Identify which cell holds the provided text, then report its [X, Y] central coordinate. 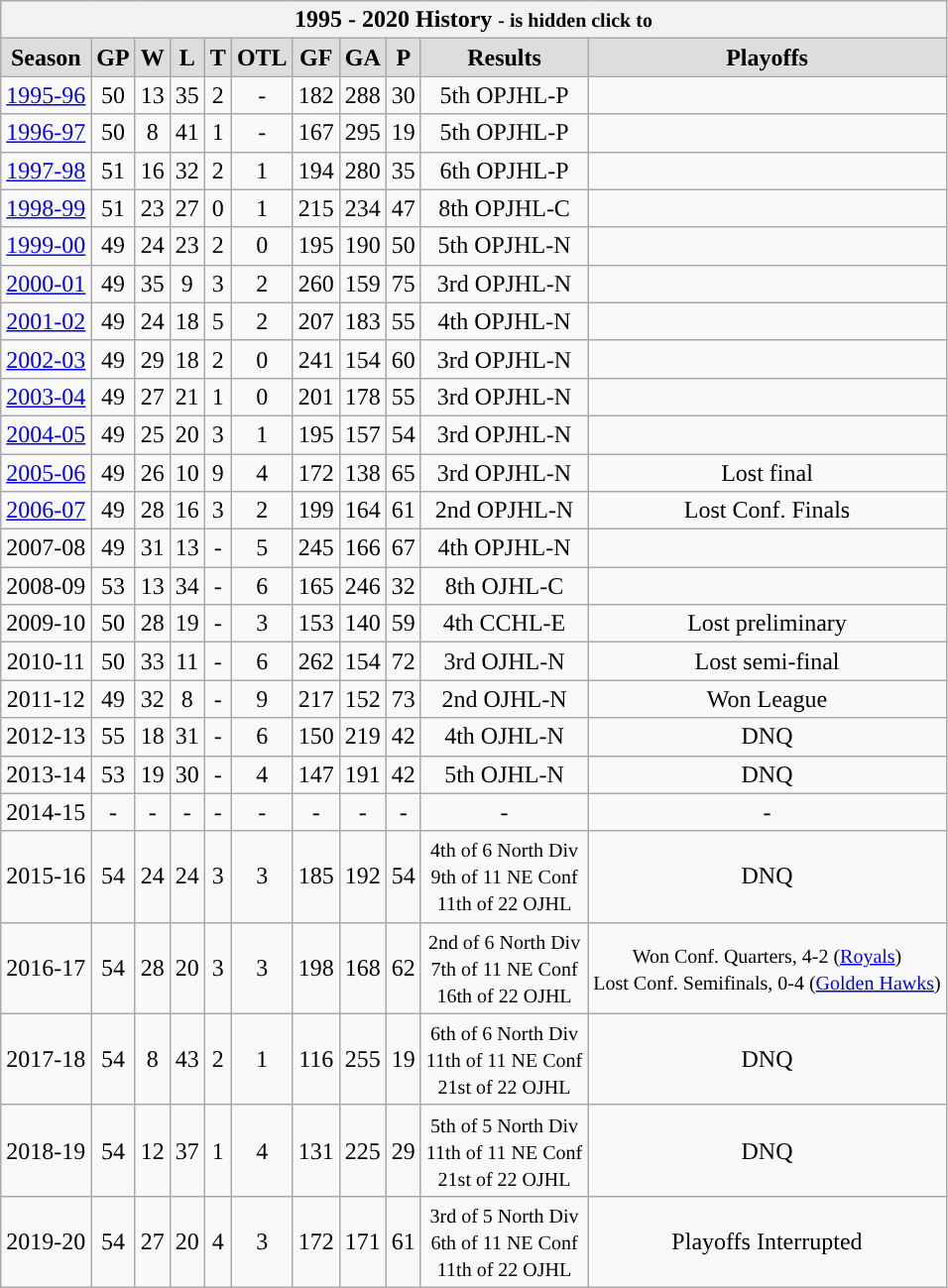
165 [315, 586]
255 [363, 1059]
L [186, 58]
GF [315, 58]
26 [153, 473]
2001-02 [46, 321]
3rd OJHL-N [504, 661]
2nd OPJHL-N [504, 511]
41 [186, 133]
Results [504, 58]
60 [403, 359]
2002-03 [46, 359]
33 [153, 661]
21 [186, 397]
Lost preliminary [768, 624]
1999-00 [46, 246]
178 [363, 397]
Lost semi-final [768, 661]
2014-15 [46, 812]
59 [403, 624]
192 [363, 877]
2017-18 [46, 1059]
2010-11 [46, 661]
2018-19 [46, 1150]
295 [363, 133]
182 [315, 95]
140 [363, 624]
6th OPJHL-P [504, 171]
246 [363, 586]
Won League [768, 699]
1997-98 [46, 171]
2019-20 [46, 1241]
1995-96 [46, 95]
Won Conf. Quarters, 4-2 (Royals)Lost Conf. Semifinals, 0-4 (Golden Hawks) [768, 968]
3rd of 5 North Div6th of 11 NE Conf11th of 22 OJHL [504, 1241]
2007-08 [46, 548]
2009-10 [46, 624]
262 [315, 661]
150 [315, 737]
280 [363, 171]
43 [186, 1059]
1995 - 2020 History - is hidden click to [474, 20]
185 [315, 877]
167 [315, 133]
241 [315, 359]
2008-09 [46, 586]
2016-17 [46, 968]
219 [363, 737]
47 [403, 208]
153 [315, 624]
72 [403, 661]
2004-05 [46, 434]
12 [153, 1150]
183 [363, 321]
217 [315, 699]
260 [315, 284]
W [153, 58]
Lost Conf. Finals [768, 511]
2013-14 [46, 774]
2006-07 [46, 511]
67 [403, 548]
OTL [262, 58]
5th OJHL-N [504, 774]
73 [403, 699]
138 [363, 473]
2012-13 [46, 737]
225 [363, 1150]
190 [363, 246]
199 [315, 511]
4th of 6 North Div9th of 11 NE Conf11th of 22 OJHL [504, 877]
2011-12 [46, 699]
288 [363, 95]
6th of 6 North Div11th of 11 NE Conf21st of 22 OJHL [504, 1059]
147 [315, 774]
131 [315, 1150]
2003-04 [46, 397]
2015-16 [46, 877]
234 [363, 208]
25 [153, 434]
2000-01 [46, 284]
1996-97 [46, 133]
GP [113, 58]
245 [315, 548]
116 [315, 1059]
164 [363, 511]
159 [363, 284]
8th OJHL-C [504, 586]
T [218, 58]
P [403, 58]
157 [363, 434]
1998-99 [46, 208]
Playoffs [768, 58]
75 [403, 284]
2nd of 6 North Div7th of 11 NE Conf16th of 22 OJHL [504, 968]
4th CCHL-E [504, 624]
194 [315, 171]
GA [363, 58]
201 [315, 397]
152 [363, 699]
4th OJHL-N [504, 737]
5th of 5 North Div11th of 11 NE Conf21st of 22 OJHL [504, 1150]
215 [315, 208]
62 [403, 968]
5th OPJHL-N [504, 246]
207 [315, 321]
Playoffs Interrupted [768, 1241]
171 [363, 1241]
198 [315, 968]
37 [186, 1150]
11 [186, 661]
8th OPJHL-C [504, 208]
166 [363, 548]
168 [363, 968]
2nd OJHL-N [504, 699]
65 [403, 473]
10 [186, 473]
34 [186, 586]
191 [363, 774]
Lost final [768, 473]
2005-06 [46, 473]
Season [46, 58]
